Output the [x, y] coordinate of the center of the cell containing the given text.  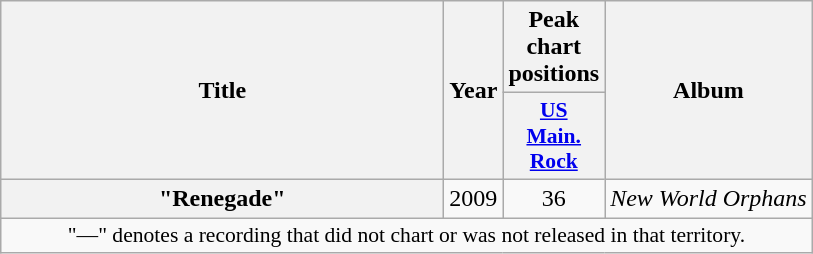
"Renegade" [222, 198]
Album [709, 90]
Year [474, 90]
New World Orphans [709, 198]
Title [222, 90]
Peak chart positions [554, 47]
USMain. Rock [554, 136]
2009 [474, 198]
"—" denotes a recording that did not chart or was not released in that territory. [406, 236]
36 [554, 198]
